Extract the (x, y) coordinate from the center of the cell holding the provided text.  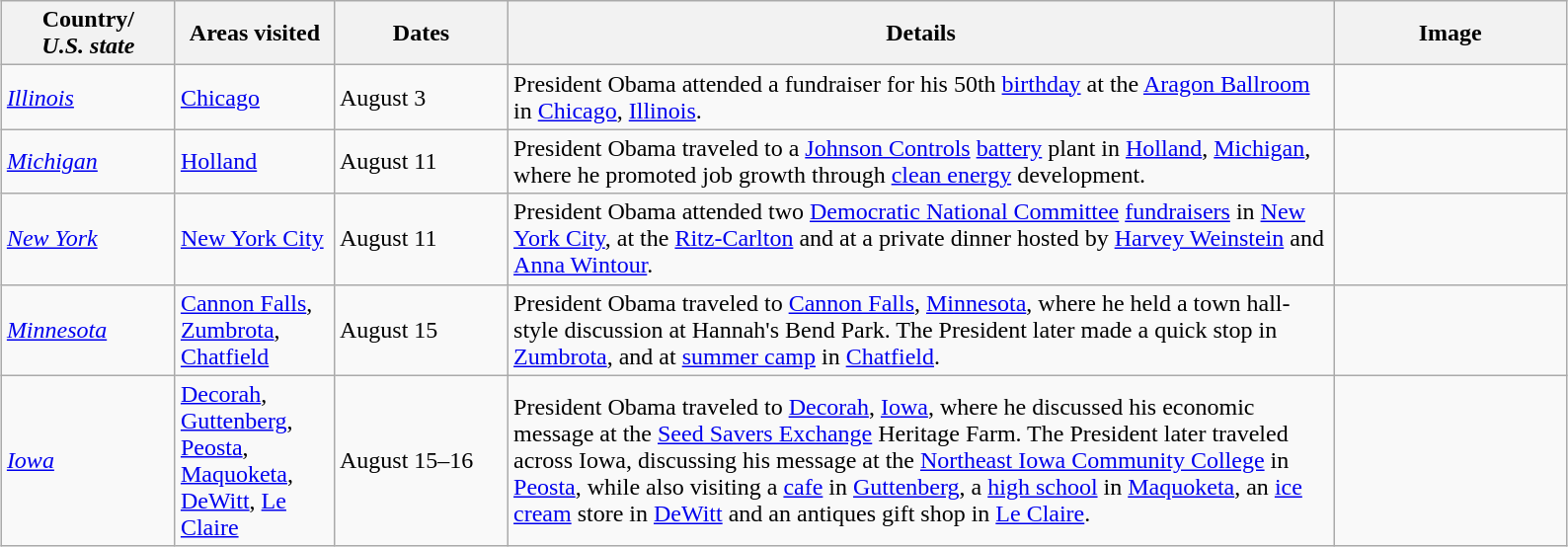
Details (921, 34)
New York City (255, 239)
Decorah, Guttenberg, Peosta, Maquoketa, DeWitt, Le Claire (255, 460)
Chicago (255, 97)
Minnesota (88, 330)
President Obama traveled to a Johnson Controls battery plant in Holland, Michigan, where he promoted job growth through clean energy development. (921, 162)
August 15–16 (421, 460)
Country/U.S. state (88, 34)
Cannon Falls, Zumbrota, Chatfield (255, 330)
Areas visited (255, 34)
Illinois (88, 97)
New York (88, 239)
Michigan (88, 162)
President Obama attended a fundraiser for his 50th birthday at the Aragon Ballroom in Chicago, Illinois. (921, 97)
Image (1450, 34)
Dates (421, 34)
August 3 (421, 97)
Holland (255, 162)
Iowa (88, 460)
August 15 (421, 330)
